Search for the cell housing the specified text and yield its (X, Y) center coordinate. 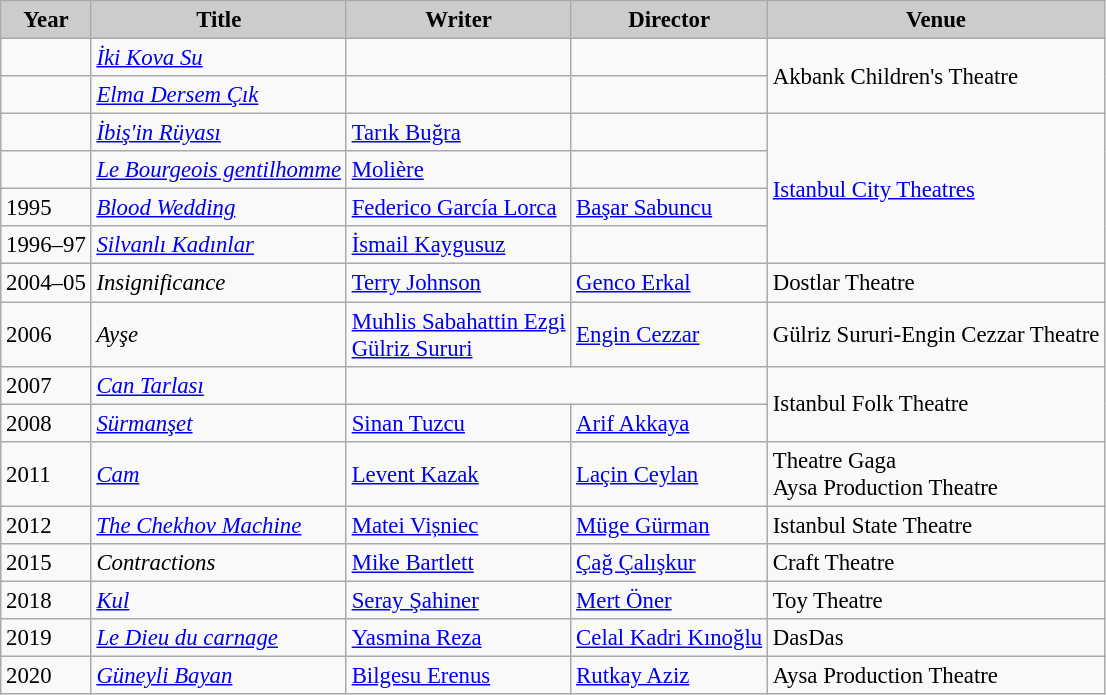
2019 (46, 638)
Güneyli Bayan (218, 675)
Istanbul City Theatres (936, 189)
Le Bourgeois gentilhomme (218, 170)
Genco Erkal (670, 283)
Insignificance (218, 283)
Mike Bartlett (458, 563)
Elma Dersem Çık (218, 95)
Writer (458, 20)
Silvanlı Kadınlar (218, 245)
Laçin Ceylan (670, 474)
Theatre GagaAysa Production Theatre (936, 474)
2008 (46, 423)
Terry Johnson (458, 283)
Celal Kadri Kınoğlu (670, 638)
Contractions (218, 563)
Akbank Children's Theatre (936, 76)
Molière (458, 170)
2011 (46, 474)
Dostlar Theatre (936, 283)
Can Tarlası (218, 385)
Sinan Tuzcu (458, 423)
Le Dieu du carnage (218, 638)
2020 (46, 675)
Levent Kazak (458, 474)
Aysa Production Theatre (936, 675)
Gülriz Sururi-Engin Cezzar Theatre (936, 334)
İsmail Kaygusuz (458, 245)
2006 (46, 334)
Istanbul Folk Theatre (936, 404)
Çağ Çalışkur (670, 563)
The Chekhov Machine (218, 525)
2012 (46, 525)
Year (46, 20)
Muhlis Sabahattin EzgiGülriz Sururi (458, 334)
Toy Theatre (936, 600)
Matei Vișniec (458, 525)
2007 (46, 385)
İbiş'in Rüyası (218, 133)
DasDas (936, 638)
1996–97 (46, 245)
Arif Akkaya (670, 423)
Bilgesu Erenus (458, 675)
Başar Sabuncu (670, 208)
Federico García Lorca (458, 208)
2015 (46, 563)
Engin Cezzar (670, 334)
Seray Şahiner (458, 600)
İki Kova Su (218, 58)
Title (218, 20)
Director (670, 20)
Istanbul State Theatre (936, 525)
1995 (46, 208)
Blood Wedding (218, 208)
Craft Theatre (936, 563)
Cam (218, 474)
Sürmanşet (218, 423)
Yasmina Reza (458, 638)
Mert Öner (670, 600)
Tarık Buğra (458, 133)
Ayşe (218, 334)
2018 (46, 600)
Kul (218, 600)
Venue (936, 20)
Müge Gürman (670, 525)
Rutkay Aziz (670, 675)
2004–05 (46, 283)
